Search for the cell housing the specified text and yield its [x, y] center coordinate. 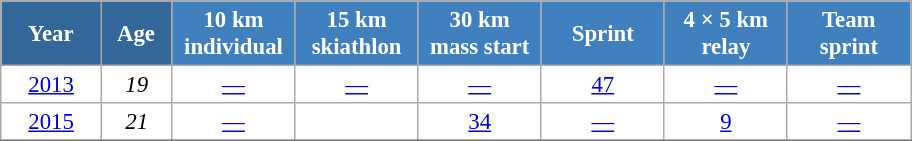
2013 [52, 85]
Sprint [602, 34]
2015 [52, 122]
30 km mass start [480, 34]
4 × 5 km relay [726, 34]
34 [480, 122]
15 km skiathlon [356, 34]
Team sprint [848, 34]
Age [136, 34]
9 [726, 122]
19 [136, 85]
10 km individual [234, 34]
47 [602, 85]
21 [136, 122]
Year [52, 34]
